Identify which cell holds the provided text, then report its (x, y) central coordinate. 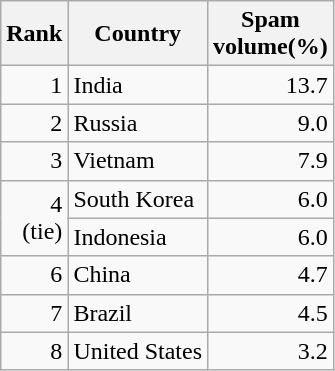
Country (138, 34)
6 (34, 275)
2 (34, 123)
India (138, 85)
Indonesia (138, 237)
4.7 (271, 275)
1 (34, 85)
13.7 (271, 85)
4(tie) (34, 218)
3.2 (271, 351)
9.0 (271, 123)
South Korea (138, 199)
8 (34, 351)
United States (138, 351)
Brazil (138, 313)
Spamvolume(%) (271, 34)
Vietnam (138, 161)
China (138, 275)
3 (34, 161)
7.9 (271, 161)
4.5 (271, 313)
Russia (138, 123)
7 (34, 313)
Rank (34, 34)
